Pinpoint the cell where the given text exists, returning its (x, y) midpoint coordinate. 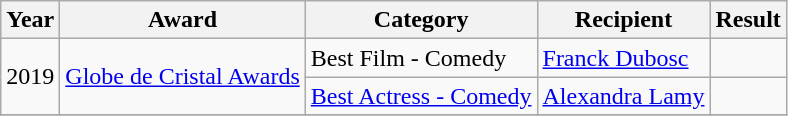
Alexandra Lamy (624, 96)
Best Actress - Comedy (421, 96)
Globe de Cristal Awards (182, 77)
Result (748, 20)
Franck Dubosc (624, 58)
Best Film - Comedy (421, 58)
Award (182, 20)
2019 (30, 77)
Category (421, 20)
Recipient (624, 20)
Year (30, 20)
